Detect which cell encompasses the target text, then output its [x, y] center coordinate. 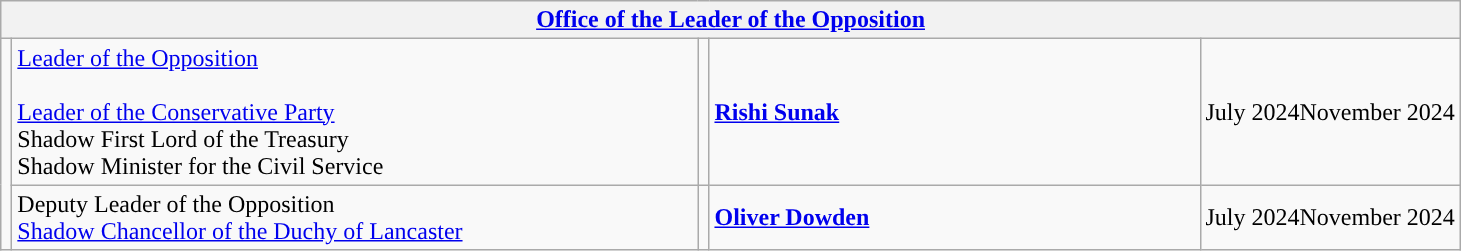
Leader of the OppositionLeader of the Conservative Party Shadow First Lord of the Treasury Shadow Minister for the Civil Service [355, 112]
Deputy Leader of the OppositionShadow Chancellor of the Duchy of Lancaster [355, 218]
Rishi Sunak [954, 112]
Office of the Leader of the Opposition [731, 20]
Oliver Dowden [954, 218]
